From the cell containing the given text, extract its center point as [x, y] coordinate. 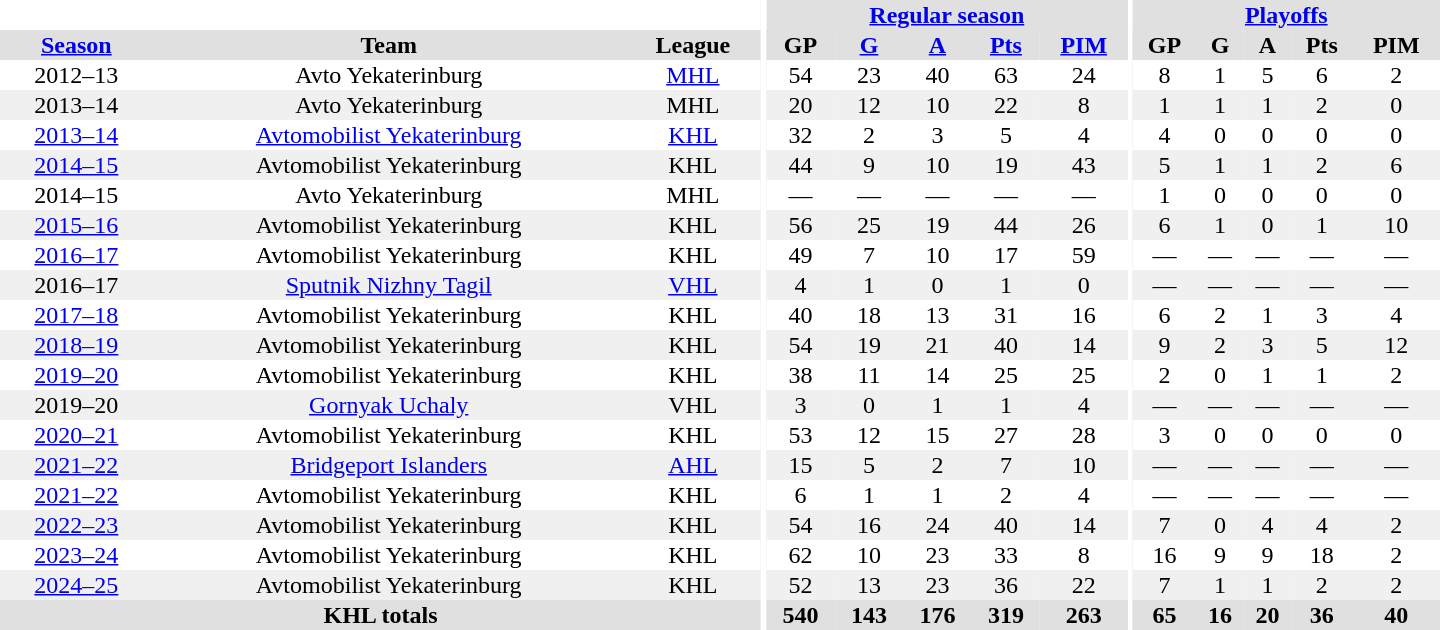
62 [800, 555]
AHL [693, 465]
52 [800, 585]
263 [1084, 615]
Gornyak Uchaly [389, 405]
33 [1006, 555]
KHL totals [380, 615]
2024–25 [76, 585]
540 [800, 615]
28 [1084, 435]
2012–13 [76, 75]
2022–23 [76, 525]
43 [1084, 165]
38 [800, 375]
176 [937, 615]
Team [389, 45]
59 [1084, 255]
2017–18 [76, 315]
Season [76, 45]
31 [1006, 315]
53 [800, 435]
Sputnik Nizhny Tagil [389, 285]
63 [1006, 75]
Playoffs [1286, 15]
49 [800, 255]
2023–24 [76, 555]
League [693, 45]
56 [800, 225]
27 [1006, 435]
143 [869, 615]
32 [800, 135]
65 [1165, 615]
319 [1006, 615]
21 [937, 345]
Regular season [946, 15]
11 [869, 375]
17 [1006, 255]
Bridgeport Islanders [389, 465]
2015–16 [76, 225]
2018–19 [76, 345]
26 [1084, 225]
2020–21 [76, 435]
